Pinpoint the cell where the given text exists, returning its (x, y) midpoint coordinate. 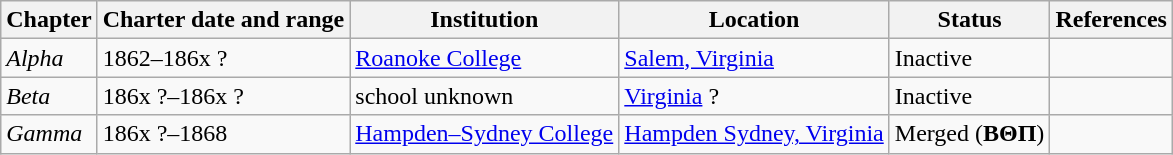
Roanoke College (484, 58)
Charter date and range (224, 20)
186x ?–186x ? (224, 96)
Location (754, 20)
Status (970, 20)
Alpha (49, 58)
Merged (ΒΘΠ) (970, 134)
1862–186x ? (224, 58)
Beta (49, 96)
Chapter (49, 20)
References (1112, 20)
Salem, Virginia (754, 58)
Hampden Sydney, Virginia (754, 134)
Virginia ? (754, 96)
school unknown (484, 96)
Gamma (49, 134)
186x ?–1868 (224, 134)
Hampden–Sydney College (484, 134)
Institution (484, 20)
